For the text-containing cell, return its midpoint in [X, Y] coordinate format. 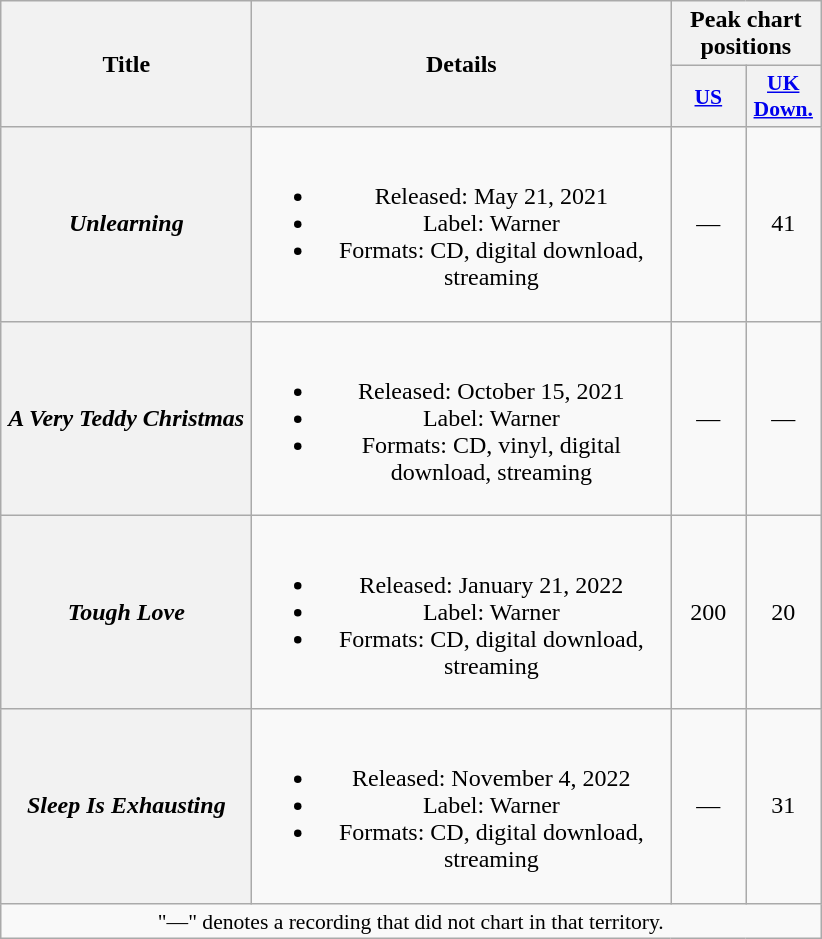
Sleep Is Exhausting [126, 806]
41 [784, 224]
A Very Teddy Christmas [126, 418]
Unlearning [126, 224]
Title [126, 64]
Tough Love [126, 612]
Released: January 21, 2022Label: WarnerFormats: CD, digital download, streaming [462, 612]
Details [462, 64]
US [708, 96]
Released: October 15, 2021Label: WarnerFormats: CD, vinyl, digital download, streaming [462, 418]
200 [708, 612]
Released: May 21, 2021Label: WarnerFormats: CD, digital download, streaming [462, 224]
Released: November 4, 2022Label: WarnerFormats: CD, digital download, streaming [462, 806]
20 [784, 612]
Peak chart positions [746, 34]
UK Down. [784, 96]
31 [784, 806]
"—" denotes a recording that did not chart in that territory. [411, 921]
